Search for the cell housing the specified text and yield its (x, y) center coordinate. 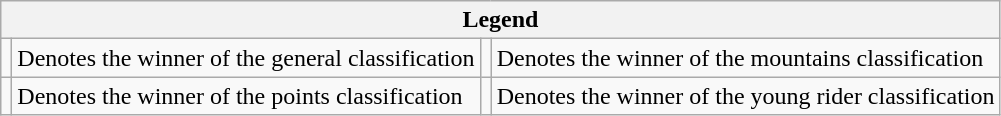
Denotes the winner of the points classification (246, 96)
Denotes the winner of the young rider classification (746, 96)
Denotes the winner of the general classification (246, 58)
Legend (500, 20)
Denotes the winner of the mountains classification (746, 58)
